Pinpoint the cell where the given text exists, returning its (x, y) midpoint coordinate. 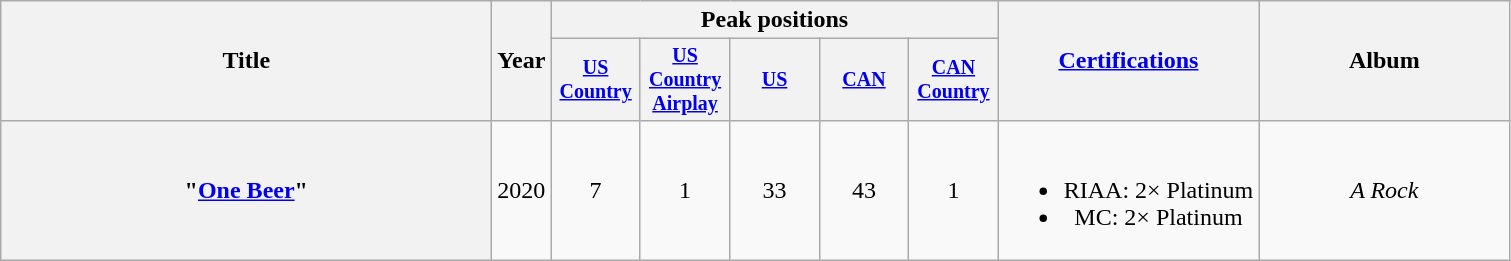
7 (596, 190)
US (774, 80)
CAN (864, 80)
43 (864, 190)
US Country Airplay (684, 80)
A Rock (1384, 190)
Year (522, 61)
Certifications (1128, 61)
Title (246, 61)
CAN Country (954, 80)
RIAA: 2× PlatinumMC: 2× Platinum (1128, 190)
2020 (522, 190)
Peak positions (774, 20)
33 (774, 190)
Album (1384, 61)
"One Beer" (246, 190)
US Country (596, 80)
